Provide the (x, y) coordinate of the cell's center where the given text is located.  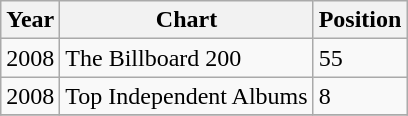
Year (30, 20)
The Billboard 200 (186, 58)
Chart (186, 20)
55 (360, 58)
Top Independent Albums (186, 96)
Position (360, 20)
8 (360, 96)
